Pinpoint the cell where the given text exists, returning its (X, Y) midpoint coordinate. 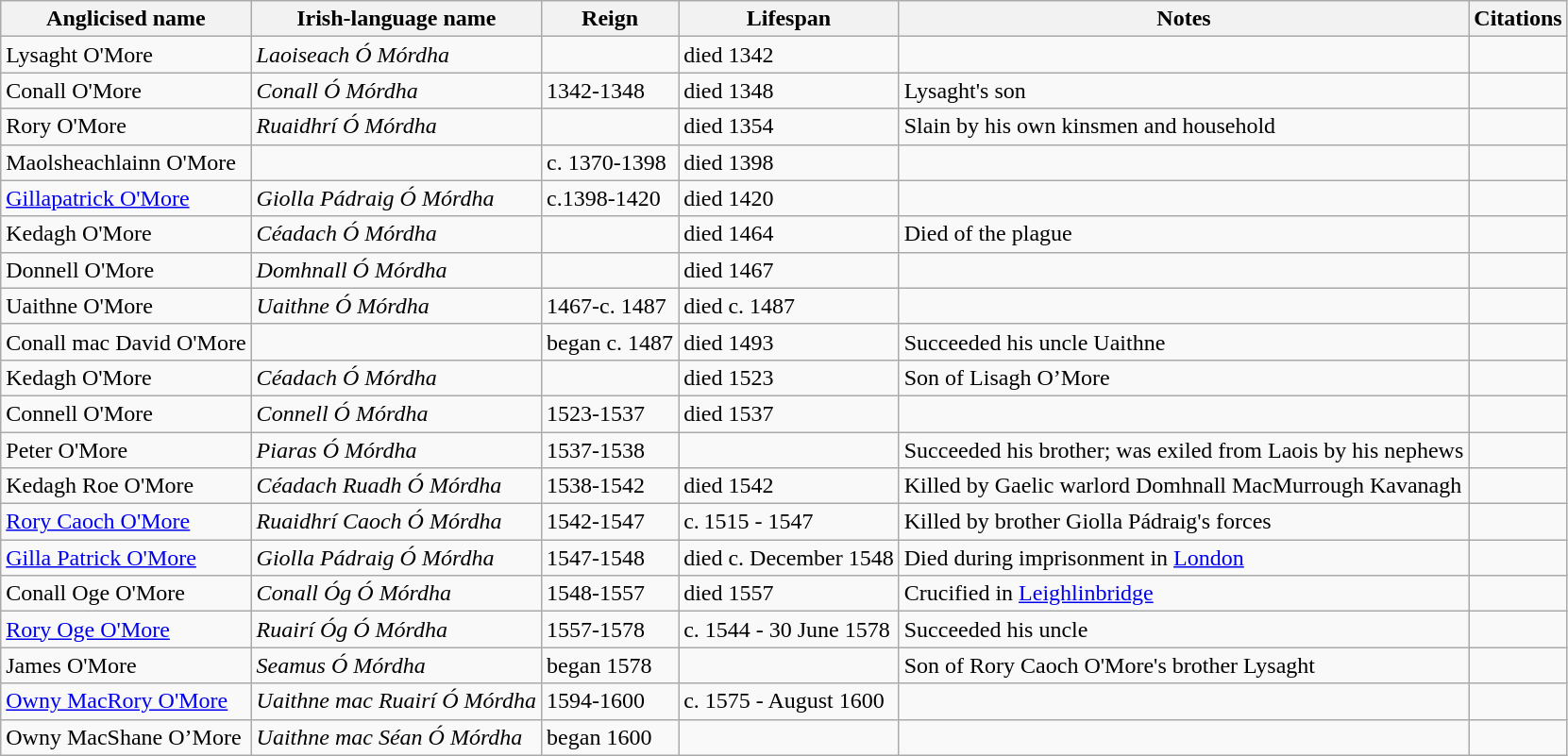
Seamus Ó Mórdha (396, 665)
Succeeded his uncle (1184, 630)
Owny MacRory O'More (126, 701)
Donnell O'More (126, 270)
died c. December 1548 (789, 558)
Died of the plague (1184, 234)
1523-1537 (610, 413)
Anglicised name (126, 19)
Irish-language name (396, 19)
Notes (1184, 19)
Conall Oge O'More (126, 594)
died 1542 (789, 486)
Killed by brother Giolla Pádraig's forces (1184, 522)
Uaithne O'More (126, 306)
Connell Ó Mórdha (396, 413)
died 1354 (789, 126)
died 1398 (789, 162)
c. 1544 - 30 June 1578 (789, 630)
Rory Oge O'More (126, 630)
began c. 1487 (610, 342)
1538-1542 (610, 486)
Succeeded his brother; was exiled from Laois by his nephews (1184, 450)
began 1578 (610, 665)
Kedagh Roe O'More (126, 486)
Citations (1518, 19)
began 1600 (610, 737)
Rory Caoch O'More (126, 522)
died 1348 (789, 91)
Rory O'More (126, 126)
Gilla Patrick O'More (126, 558)
Ruairí Óg Ó Mórdha (396, 630)
Conall O'More (126, 91)
1547-1548 (610, 558)
died 1537 (789, 413)
Uaithne Ó Mórdha (396, 306)
Conall Óg Ó Mórdha (396, 594)
Uaithne mac Séan Ó Mórdha (396, 737)
c.1398-1420 (610, 198)
died 1342 (789, 55)
Ruaidhrí Ó Mórdha (396, 126)
Domhnall Ó Mórdha (396, 270)
c. 1370-1398 (610, 162)
Owny MacShane O’More (126, 737)
c. 1575 - August 1600 (789, 701)
Ruaidhrí Caoch Ó Mórdha (396, 522)
Uaithne mac Ruairí Ó Mórdha (396, 701)
Gillapatrick O'More (126, 198)
died 1464 (789, 234)
Maolsheachlainn O'More (126, 162)
Laoiseach Ó Mórdha (396, 55)
Slain by his own kinsmen and household (1184, 126)
1342-1348 (610, 91)
died 1493 (789, 342)
Peter O'More (126, 450)
died 1557 (789, 594)
c. 1515 - 1547 (789, 522)
1537-1538 (610, 450)
1557-1578 (610, 630)
Conall Ó Mórdha (396, 91)
died 1420 (789, 198)
Son of Rory Caoch O'More's brother Lysaght (1184, 665)
1467-c. 1487 (610, 306)
Céadach Ruadh Ó Mórdha (396, 486)
Lifespan (789, 19)
1594-1600 (610, 701)
died 1467 (789, 270)
1548-1557 (610, 594)
Son of Lisagh O’More (1184, 378)
Conall mac David O'More (126, 342)
Crucified in Leighlinbridge (1184, 594)
James O'More (126, 665)
Killed by Gaelic warlord Domhnall MacMurrough Kavanagh (1184, 486)
Reign (610, 19)
died c. 1487 (789, 306)
Lysaght O'More (126, 55)
Connell O'More (126, 413)
1542-1547 (610, 522)
Died during imprisonment in London (1184, 558)
Piaras Ó Mórdha (396, 450)
Lysaght's son (1184, 91)
died 1523 (789, 378)
Succeeded his uncle Uaithne (1184, 342)
